Output the (x, y) coordinate of the center of the cell containing the given text.  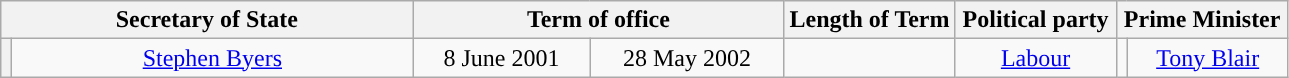
Length of Term (870, 20)
Secretary of State (207, 20)
Labour (1036, 58)
Term of office (598, 20)
Stephen Byers (212, 58)
Political party (1036, 20)
28 May 2002 (687, 58)
Tony Blair (1208, 58)
8 June 2001 (502, 58)
Prime Minister (1202, 20)
